Find where the given text appears and provide that cell's center as (x, y) coordinate. 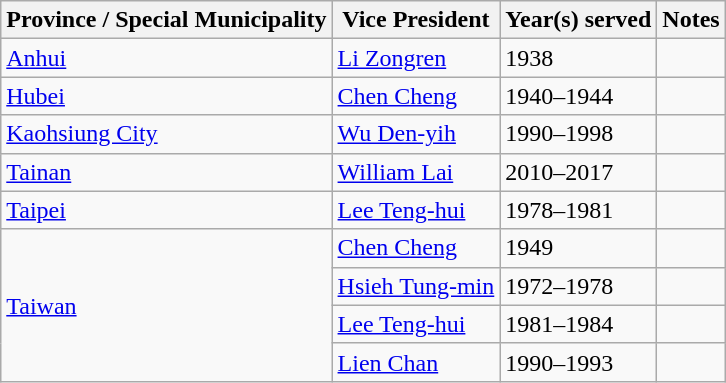
Year(s) served (578, 20)
1978–1981 (578, 210)
Province / Special Municipality (166, 20)
1981–1984 (578, 324)
1938 (578, 58)
Vice President (416, 20)
Taipei (166, 210)
William Lai (416, 172)
Taiwan (166, 305)
Kaohsiung City (166, 134)
Hubei (166, 96)
1949 (578, 248)
2010–2017 (578, 172)
1940–1944 (578, 96)
Tainan (166, 172)
Li Zongren (416, 58)
Lien Chan (416, 362)
Anhui (166, 58)
Hsieh Tung-min (416, 286)
1972–1978 (578, 286)
1990–1998 (578, 134)
Notes (691, 20)
Wu Den-yih (416, 134)
1990–1993 (578, 362)
